Determine the [x, y] coordinate at the center of the cell enclosing the given text.  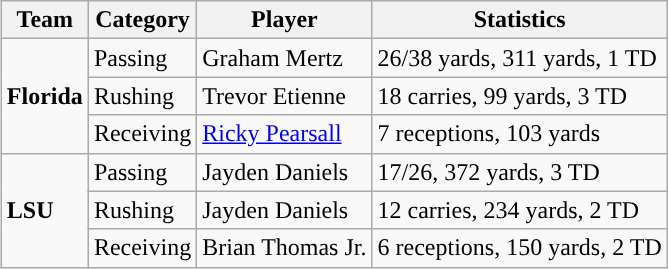
26/38 yards, 311 yards, 1 TD [520, 58]
18 carries, 99 yards, 3 TD [520, 96]
17/26, 372 yards, 3 TD [520, 172]
Player [284, 20]
Team [44, 20]
12 carries, 234 yards, 2 TD [520, 210]
Brian Thomas Jr. [284, 248]
Ricky Pearsall [284, 134]
Florida [44, 96]
Trevor Etienne [284, 96]
LSU [44, 210]
Graham Mertz [284, 58]
Category [142, 20]
Statistics [520, 20]
7 receptions, 103 yards [520, 134]
6 receptions, 150 yards, 2 TD [520, 248]
